Detect which cell encompasses the target text, then output its [x, y] center coordinate. 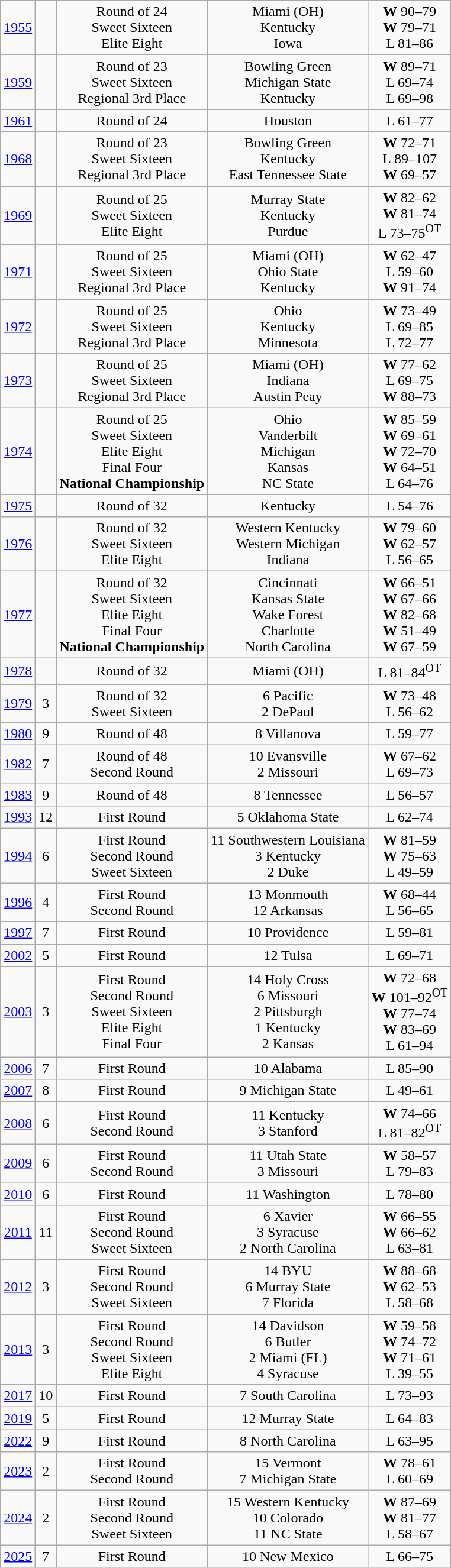
W 58–57L 79–83 [410, 1163]
1979 [18, 704]
Round of 24Sweet SixteenElite Eight [132, 28]
W 85–59W 69–61W 72–70W 64–51L 64–76 [410, 451]
8 North Carolina [288, 1441]
W 73–49L 69–85L 72–77 [410, 326]
Round of 32Sweet Sixteen [132, 704]
OhioVanderbiltMichiganKansasNC State [288, 451]
W 81–59W 75–63L 49–59 [410, 856]
2013 [18, 1350]
1959 [18, 82]
7 South Carolina [288, 1396]
5 Oklahoma State [288, 817]
L 59–77 [410, 734]
1961 [18, 121]
W 59–58W 74–72W 71–61L 39–55 [410, 1350]
1994 [18, 856]
W 78–61 L 60–69 [410, 1472]
2023 [18, 1472]
W 77–62L 69–75W 88–73 [410, 381]
2025 [18, 1556]
W 72–68W 101–92OTW 77–74W 83–69L 61–94 [410, 1011]
W 74–66L 81–82OT [410, 1123]
10 Providence [288, 933]
1976 [18, 544]
L 66–75 [410, 1556]
W 90–79W 79–71L 81–86 [410, 28]
11 Utah State3 Missouri [288, 1163]
2011 [18, 1232]
14 BYU6 Murray State7 Florida [288, 1287]
L 63–95 [410, 1441]
10 [46, 1396]
10 New Mexico [288, 1556]
W 73–48L 56–62 [410, 704]
11 Washington [288, 1194]
Round of 24 [132, 121]
12 [46, 817]
1955 [18, 28]
12 Murray State [288, 1418]
1973 [18, 381]
6 Pacific2 DePaul [288, 704]
L 59–81 [410, 933]
Bowling GreenMichigan StateKentucky [288, 82]
Miami (OH)KentuckyIowa [288, 28]
1977 [18, 615]
8 Tennessee [288, 795]
First RoundSecond RoundSweet SixteenElite Eight [132, 1350]
L 64–83 [410, 1418]
1997 [18, 933]
W 66–51W 67–66W 82–68W 51–49W 67–59 [410, 615]
11 Southwestern Louisiana3 Kentucky2 Duke [288, 856]
1982 [18, 764]
11 Kentucky3 Stanford [288, 1123]
1969 [18, 215]
Miami (OH)Ohio StateKentucky [288, 272]
2003 [18, 1011]
14 Holy Cross6 Missouri2 Pittsburgh1 Kentucky2 Kansas [288, 1011]
W 72–71L 89–107W 69–57 [410, 159]
2007 [18, 1091]
4 [46, 903]
1980 [18, 734]
L 62–74 [410, 817]
First RoundSecond RoundSweet SixteenElite EightFinal Four [132, 1011]
8 Villanova [288, 734]
2017 [18, 1396]
W 89–71L 69–74L 69–98 [410, 82]
12 Tulsa [288, 955]
L 54–76 [410, 506]
L 81–84OT [410, 671]
8 [46, 1091]
1968 [18, 159]
Murray StateKentuckyPurdue [288, 215]
1983 [18, 795]
Miami (OH) [288, 671]
Bowling GreenKentuckyEast Tennessee State [288, 159]
14 Davidson6 Butler2 Miami (FL)4 Syracuse [288, 1350]
L 73–93 [410, 1396]
2024 [18, 1518]
W 88–68W 62–53L 58–68 [410, 1287]
10 Alabama [288, 1068]
W 66–55W 66–62L 63–81 [410, 1232]
W 67–62L 69–73 [410, 764]
2008 [18, 1123]
9 Michigan State [288, 1091]
Western KentuckyWestern MichiganIndiana [288, 544]
Round of 48Second Round [132, 764]
15 Vermont7 Michigan State [288, 1472]
L 69–71 [410, 955]
L 61–77 [410, 121]
W 82–62W 81–74L 73–75OT [410, 215]
Round of 25Sweet SixteenElite EightFinal FourNational Championship [132, 451]
2006 [18, 1068]
L 56–57 [410, 795]
1975 [18, 506]
Round of 32Sweet SixteenElite EightFinal FourNational Championship [132, 615]
W 62–47L 59–60W 91–74 [410, 272]
L 49–61 [410, 1091]
1996 [18, 903]
10 Evansville2 Missouri [288, 764]
W 79–60W 62–57L 56–65 [410, 544]
13 Monmouth12 Arkansas [288, 903]
1978 [18, 671]
CincinnatiKansas StateWake ForestCharlotteNorth Carolina [288, 615]
1971 [18, 272]
2012 [18, 1287]
Round of 25Sweet SixteenElite Eight [132, 215]
Miami (OH)IndianaAustin Peay [288, 381]
W 68–44L 56–65 [410, 903]
2009 [18, 1163]
2022 [18, 1441]
L 78–80 [410, 1194]
OhioKentuckyMinnesota [288, 326]
1972 [18, 326]
Round of 32Sweet SixteenElite Eight [132, 544]
L 85–90 [410, 1068]
1974 [18, 451]
Houston [288, 121]
W 87–69 W 81–77 L 58–67 [410, 1518]
6 Xavier3 Syracuse2 North Carolina [288, 1232]
11 [46, 1232]
2010 [18, 1194]
2019 [18, 1418]
15 Western Kentucky10 Colorado11 NC State [288, 1518]
2002 [18, 955]
Kentucky [288, 506]
1993 [18, 817]
